Extract the [x, y] coordinate from the center of the cell holding the provided text.  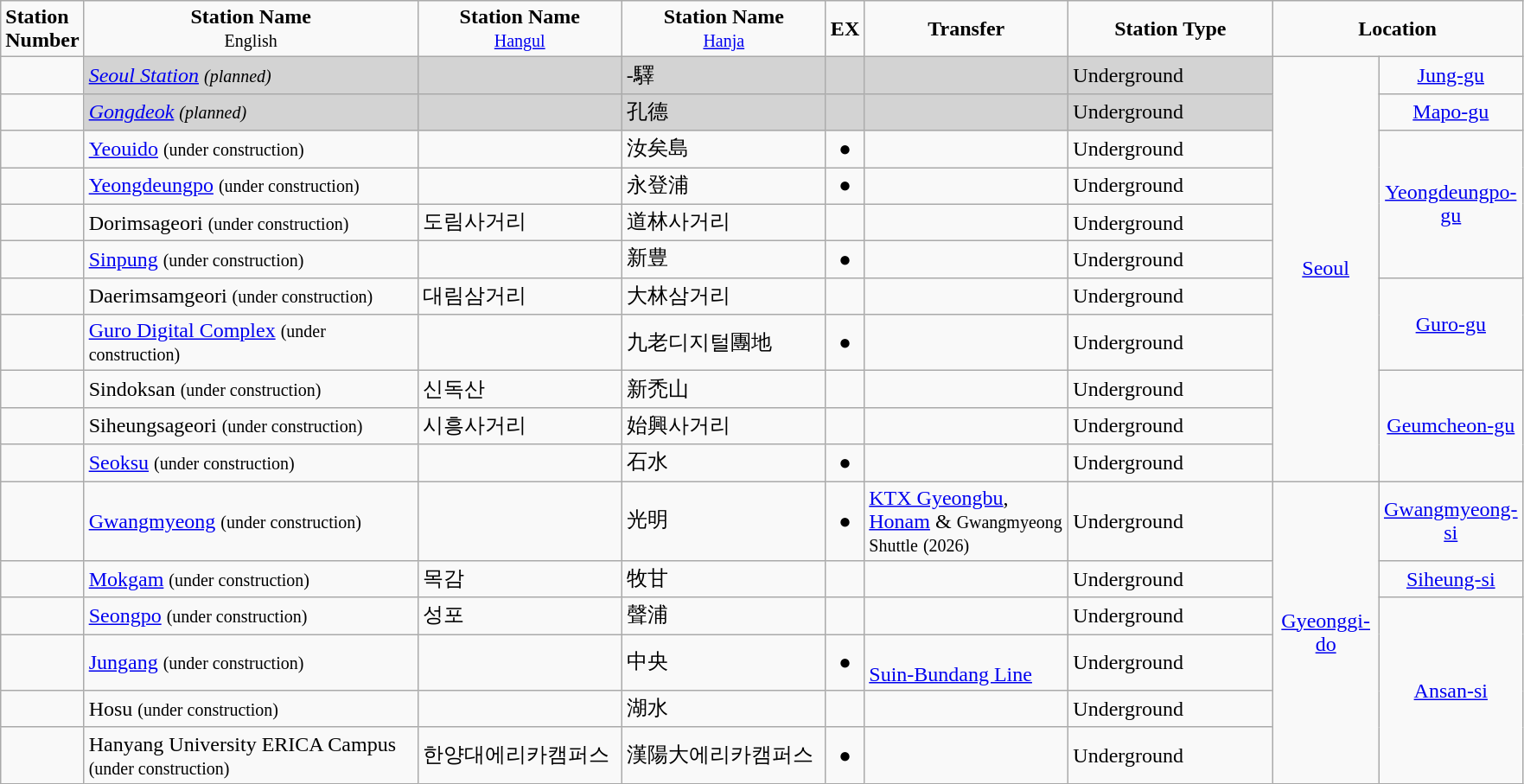
中央 [724, 662]
-驛 [724, 76]
Station NameHanja [724, 29]
Daerimsamgeori (under construction) [251, 296]
光明 [724, 520]
石水 [724, 463]
Suin-Bundang Line [966, 662]
Seoul Station (planned) [251, 76]
StationNumber [42, 29]
大林삼거리 [724, 296]
Seoksu (under construction) [251, 463]
Location [1397, 29]
Station Type [1170, 29]
Yeouido (under construction) [251, 149]
성포 [520, 615]
牧甘 [724, 579]
新禿山 [724, 389]
도림사거리 [520, 223]
Seongpo (under construction) [251, 615]
Yeongdeungpo (under construction) [251, 187]
Jungang (under construction) [251, 662]
Jung-gu [1451, 76]
Mapo-gu [1451, 112]
Station NameEnglish [251, 29]
永登浦 [724, 187]
Gwangmyeong-si [1451, 520]
始興사거리 [724, 425]
KTX Gyeongbu, Honam & Gwangmyeong Shuttle (2026) [966, 520]
Gyeonggi-do [1326, 632]
Ansan-si [1451, 690]
Mokgam (under construction) [251, 579]
Geumcheon-gu [1451, 426]
Hosu (under construction) [251, 709]
Transfer [966, 29]
Siheung-si [1451, 579]
대림삼거리 [520, 296]
聲浦 [724, 615]
신독산 [520, 389]
목감 [520, 579]
新豊 [724, 259]
EX [845, 29]
漢陽大에리카캠퍼스 [724, 755]
湖水 [724, 709]
九老디지털團地 [724, 342]
Dorimsageori (under construction) [251, 223]
한양대에리카캠퍼스 [520, 755]
Gongdeok (planned) [251, 112]
Seoul [1326, 270]
Guro Digital Complex (under construction) [251, 342]
Hanyang University ERICA Campus (under construction) [251, 755]
Sinpung (under construction) [251, 259]
Sindoksan (under construction) [251, 389]
Siheungsageori (under construction) [251, 425]
Guro-gu [1451, 324]
Station NameHangul [520, 29]
道林사거리 [724, 223]
시흥사거리 [520, 425]
汝矣島 [724, 149]
Gwangmyeong (under construction) [251, 520]
孔德 [724, 112]
Yeongdeungpo-gu [1451, 204]
